Capture the cell that displays the provided text and extract its (X, Y) central coordinate. 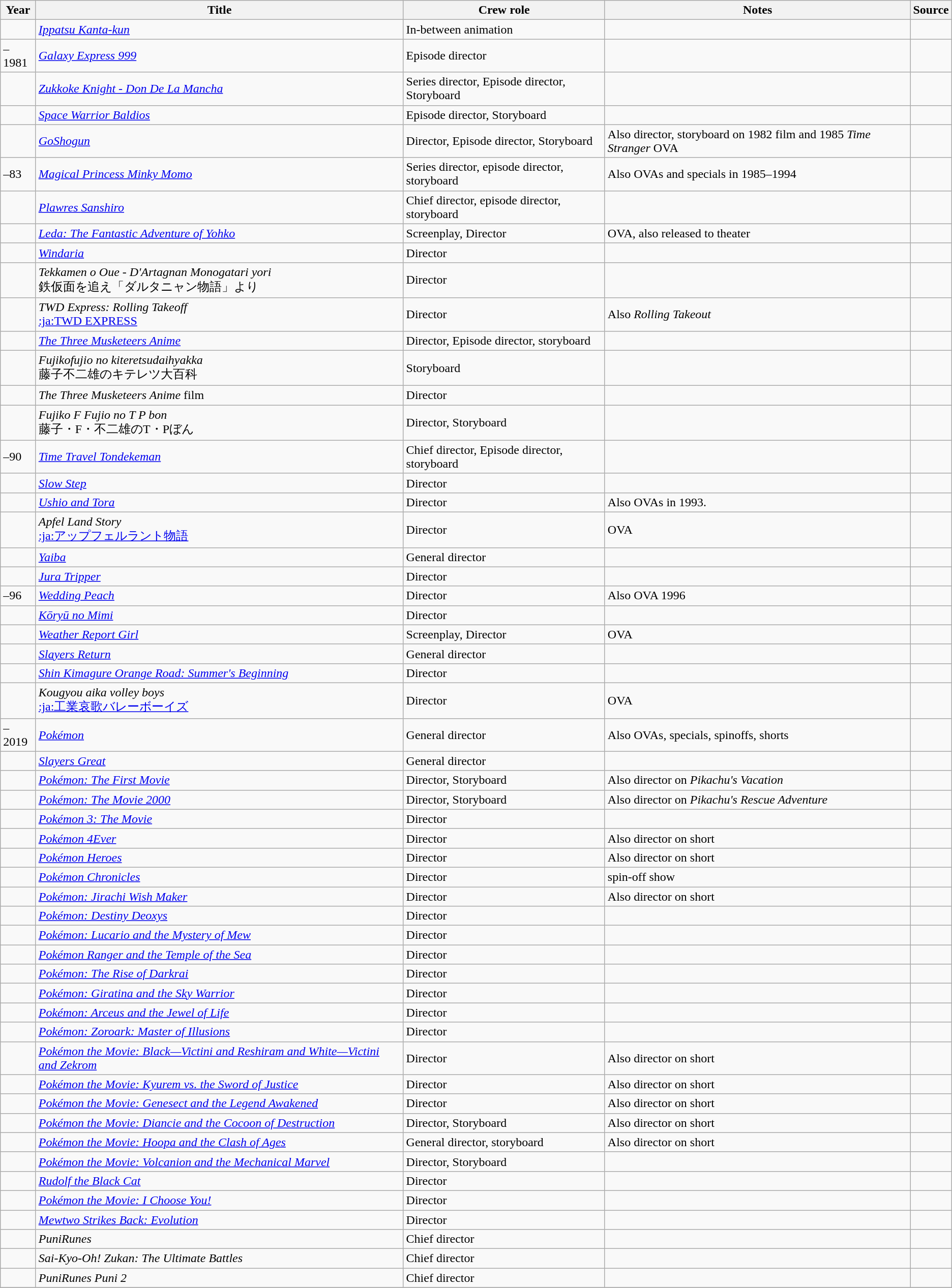
Year (18, 10)
Pokémon the Movie: Black—Victini and Reshiram and White—Victini and Zekrom (220, 1058)
Plawres Sanshiro (220, 207)
Yaiba (220, 557)
Pokémon (220, 735)
Pokémon: The Movie 2000 (220, 800)
Kougyou aika volley boys:ja:工業哀歌バレーボーイズ (220, 700)
TWD Express: Rolling Takeoff:ja:TWD EXPRESS (220, 314)
The Three Musketeers Anime film (220, 395)
Tekkamen o Oue - D'Artagnan Monogatari yori鉄仮面を追え「ダルタニャン物語」より (220, 280)
–1981 (18, 56)
Also Rolling Takeout (758, 314)
Chief director, Episode director, storyboard (504, 456)
Mewtwo Strikes Back: Evolution (220, 1219)
Pokémon: Jirachi Wish Maker (220, 896)
Also OVAs in 1993. (758, 502)
–96 (18, 596)
Director, Episode director, Storyboard (504, 141)
Pokémon Ranger and the Temple of the Sea (220, 955)
Also director on Pikachu's Vacation (758, 780)
Pokémon the Movie: Volcanion and the Mechanical Marvel (220, 1161)
GoShogun (220, 141)
Also director, storyboard on 1982 film and 1985 Time Stranger OVA (758, 141)
Windaria (220, 253)
Zukkoke Knight - Don De La Mancha (220, 88)
Pokémon: The Rise of Darkrai (220, 974)
Wedding Peach (220, 596)
Crew role (504, 10)
Also OVAs and specials in 1985–1994 (758, 174)
Episode director (504, 56)
Rudolf the Black Cat (220, 1181)
Title (220, 10)
Chief director, episode director, storyboard (504, 207)
OVA, also released to theater (758, 233)
PuniRunes (220, 1239)
Sai-Kyo-Oh! Zukan: The Ultimate Battles (220, 1259)
Episode director, Storyboard (504, 115)
Jura Tripper (220, 576)
Shin Kimagure Orange Road: Summer's Beginning (220, 673)
Pokémon Chronicles (220, 877)
Pokémon 4Ever (220, 838)
–90 (18, 456)
Pokémon Heroes (220, 857)
Source (931, 10)
Magical Princess Minky Momo (220, 174)
Slayers Return (220, 654)
Pokémon: Destiny Deoxys (220, 916)
Also OVA 1996 (758, 596)
Pokémon: Arceus and the Jewel of Life (220, 1013)
–83 (18, 174)
Pokémon: Giratina and the Sky Warrior (220, 993)
Leda: The Fantastic Adventure of Yohko (220, 233)
Also OVAs, specials, spinoffs, shorts (758, 735)
Time Travel Tondekeman (220, 456)
Kōryū no Mimi (220, 615)
The Three Musketeers Anime (220, 341)
In-between animation (504, 29)
Pokémon the Movie: Diancie and the Cocoon of Destruction (220, 1123)
Series director, episode director, storyboard (504, 174)
Pokémon the Movie: Hoopa and the Clash of Ages (220, 1142)
Also director on Pikachu's Rescue Adventure (758, 800)
Fujikofujio no kiteretsudaihyakka藤子不二雄のキテレツ大百科 (220, 368)
Apfel Land Story:ja:アップフェルラント物語 (220, 530)
Slow Step (220, 483)
Pokémon: The First Movie (220, 780)
Pokémon: Zoroark: Master of Illusions (220, 1032)
Pokémon 3: The Movie (220, 819)
Space Warrior Baldios (220, 115)
Slayers Great (220, 761)
Fujiko F Fujio no T P bon藤子・F・不二雄のT・Pぼん (220, 423)
spin-off show (758, 877)
General director, storyboard (504, 1142)
Pokémon the Movie: Genesect and the Legend Awakened (220, 1103)
PuniRunes Puni 2 (220, 1278)
Series director, Episode director, Storyboard (504, 88)
Director, Episode director, storyboard (504, 341)
Galaxy Express 999 (220, 56)
Ushio and Tora (220, 502)
Notes (758, 10)
Ippatsu Kanta-kun (220, 29)
Storyboard (504, 368)
–2019 (18, 735)
Pokémon the Movie: I Choose You! (220, 1200)
Pokémon the Movie: Kyurem vs. the Sword of Justice (220, 1084)
Pokémon: Lucario and the Mystery of Mew (220, 935)
Weather Report Girl (220, 634)
